For the text-containing cell, return its midpoint in [x, y] coordinate format. 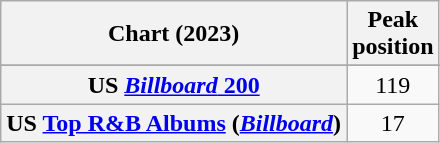
Peakposition [393, 34]
119 [393, 85]
US Top R&B Albums (Billboard) [174, 123]
17 [393, 123]
US Billboard 200 [174, 85]
Chart (2023) [174, 34]
